Return the [x, y] coordinate for the center point of the cell that contains the specified text.  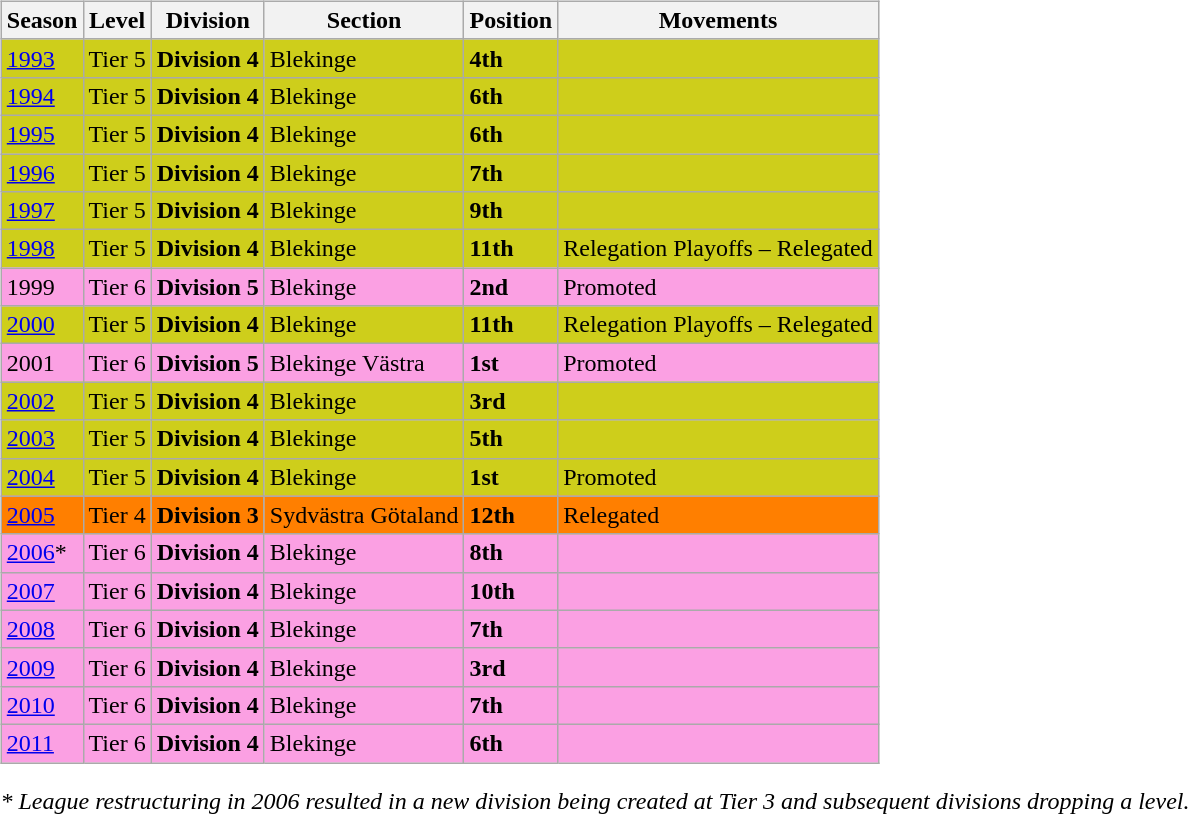
Sydvästra Götaland [364, 515]
12th [511, 515]
Position [511, 20]
2005 [42, 515]
1999 [42, 287]
Section [364, 20]
1994 [42, 96]
Movements [718, 20]
10th [511, 591]
4th [511, 58]
2003 [42, 439]
2001 [42, 363]
2009 [42, 667]
8th [511, 553]
1997 [42, 211]
2011 [42, 743]
Tier 4 [117, 515]
2000 [42, 325]
2nd [511, 287]
2007 [42, 591]
9th [511, 211]
1995 [42, 134]
5th [511, 439]
1998 [42, 249]
2006* [42, 553]
2008 [42, 629]
2002 [42, 401]
Division 3 [208, 515]
Blekinge Västra [364, 363]
Relegated [718, 515]
2010 [42, 705]
Division [208, 20]
1996 [42, 173]
2004 [42, 477]
1993 [42, 58]
Level [117, 20]
Season [42, 20]
